Determine the [X, Y] coordinate at the center of the cell enclosing the given text.  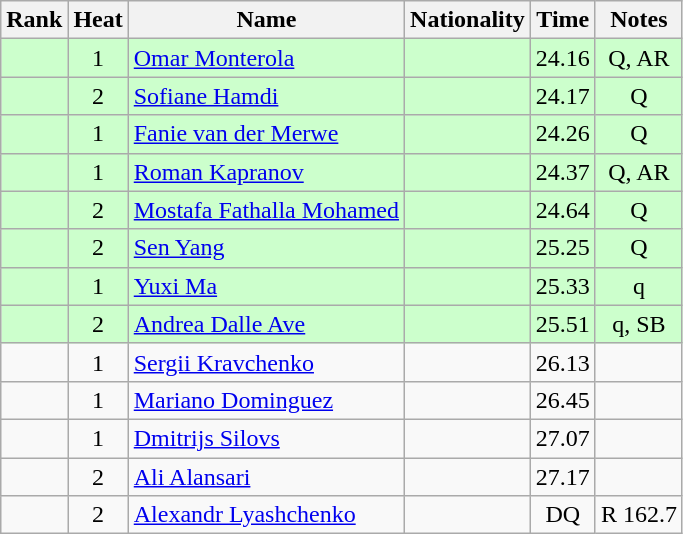
Dmitrijs Silovs [266, 438]
Roman Kapranov [266, 172]
25.51 [562, 324]
24.64 [562, 210]
Andrea Dalle Ave [266, 324]
Name [266, 20]
Sofiane Hamdi [266, 96]
24.17 [562, 96]
Alexandr Lyashchenko [266, 515]
24.26 [562, 134]
24.16 [562, 58]
Rank [34, 20]
Omar Monterola [266, 58]
Mostafa Fathalla Mohamed [266, 210]
q [638, 286]
27.17 [562, 477]
Fanie van der Merwe [266, 134]
26.13 [562, 362]
Sergii Kravchenko [266, 362]
Sen Yang [266, 248]
q, SB [638, 324]
27.07 [562, 438]
Time [562, 20]
25.25 [562, 248]
26.45 [562, 400]
24.37 [562, 172]
Yuxi Ma [266, 286]
Notes [638, 20]
Ali Alansari [266, 477]
DQ [562, 515]
Nationality [468, 20]
R 162.7 [638, 515]
Heat [98, 20]
25.33 [562, 286]
Mariano Dominguez [266, 400]
